Determine the [x, y] coordinate at the center of the cell enclosing the given text.  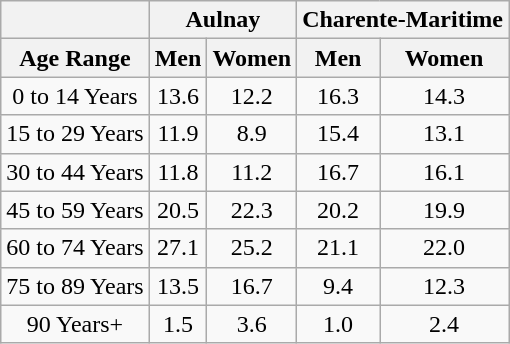
15 to 29 Years [75, 134]
Aulnay [222, 20]
0 to 14 Years [75, 96]
90 Years+ [75, 324]
8.9 [252, 134]
13.1 [444, 134]
9.4 [338, 286]
20.5 [178, 210]
1.0 [338, 324]
20.2 [338, 210]
45 to 59 Years [75, 210]
75 to 89 Years [75, 286]
11.2 [252, 172]
12.3 [444, 286]
11.9 [178, 134]
13.5 [178, 286]
14.3 [444, 96]
Charente-Maritime [403, 20]
15.4 [338, 134]
30 to 44 Years [75, 172]
27.1 [178, 248]
11.8 [178, 172]
25.2 [252, 248]
16.3 [338, 96]
16.1 [444, 172]
13.6 [178, 96]
Age Range [75, 58]
12.2 [252, 96]
22.0 [444, 248]
21.1 [338, 248]
60 to 74 Years [75, 248]
3.6 [252, 324]
22.3 [252, 210]
1.5 [178, 324]
19.9 [444, 210]
2.4 [444, 324]
